From the cell containing the given text, extract its center point as [x, y] coordinate. 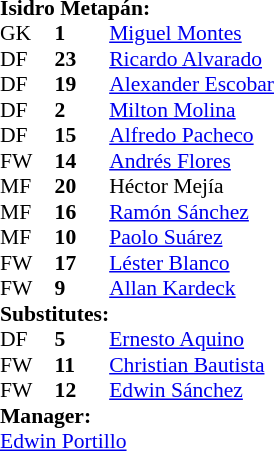
GK [28, 33]
15 [82, 135]
Ernesto Aquino [192, 339]
Edwin Sánchez [192, 391]
1 [82, 33]
10 [82, 237]
Andrés Flores [192, 161]
Alexander Escobar [192, 85]
Manager: [137, 416]
9 [82, 289]
Miguel Montes [192, 33]
Christian Bautista [192, 365]
14 [82, 161]
11 [82, 365]
17 [82, 263]
Ramón Sánchez [192, 212]
Allan Kardeck [192, 289]
Léster Blanco [192, 263]
Ricardo Alvarado [192, 59]
2 [82, 110]
23 [82, 59]
16 [82, 212]
Milton Molina [192, 110]
Substitutes: [54, 314]
12 [82, 391]
19 [82, 85]
5 [82, 339]
Héctor Mejía [192, 187]
Paolo Suárez [192, 237]
20 [82, 187]
Alfredo Pacheco [192, 135]
